From the cell containing the given text, extract its center point as [X, Y] coordinate. 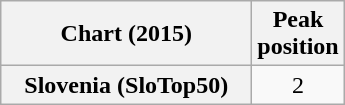
Slovenia (SloTop50) [126, 85]
2 [298, 85]
Chart (2015) [126, 34]
Peak position [298, 34]
